Detect which cell encompasses the target text, then output its [X, Y] center coordinate. 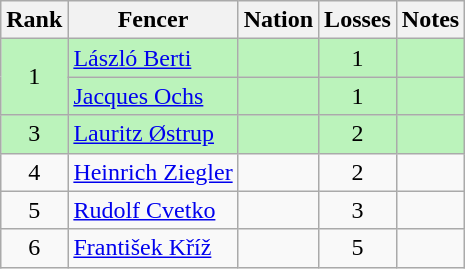
Losses [358, 20]
Rudolf Cvetko [153, 210]
6 [34, 248]
4 [34, 172]
Nation [278, 20]
František Kříž [153, 248]
Rank [34, 20]
Fencer [153, 20]
Notes [430, 20]
Lauritz Østrup [153, 134]
Heinrich Ziegler [153, 172]
László Berti [153, 58]
Jacques Ochs [153, 96]
